Capture the cell that displays the provided text and extract its [x, y] central coordinate. 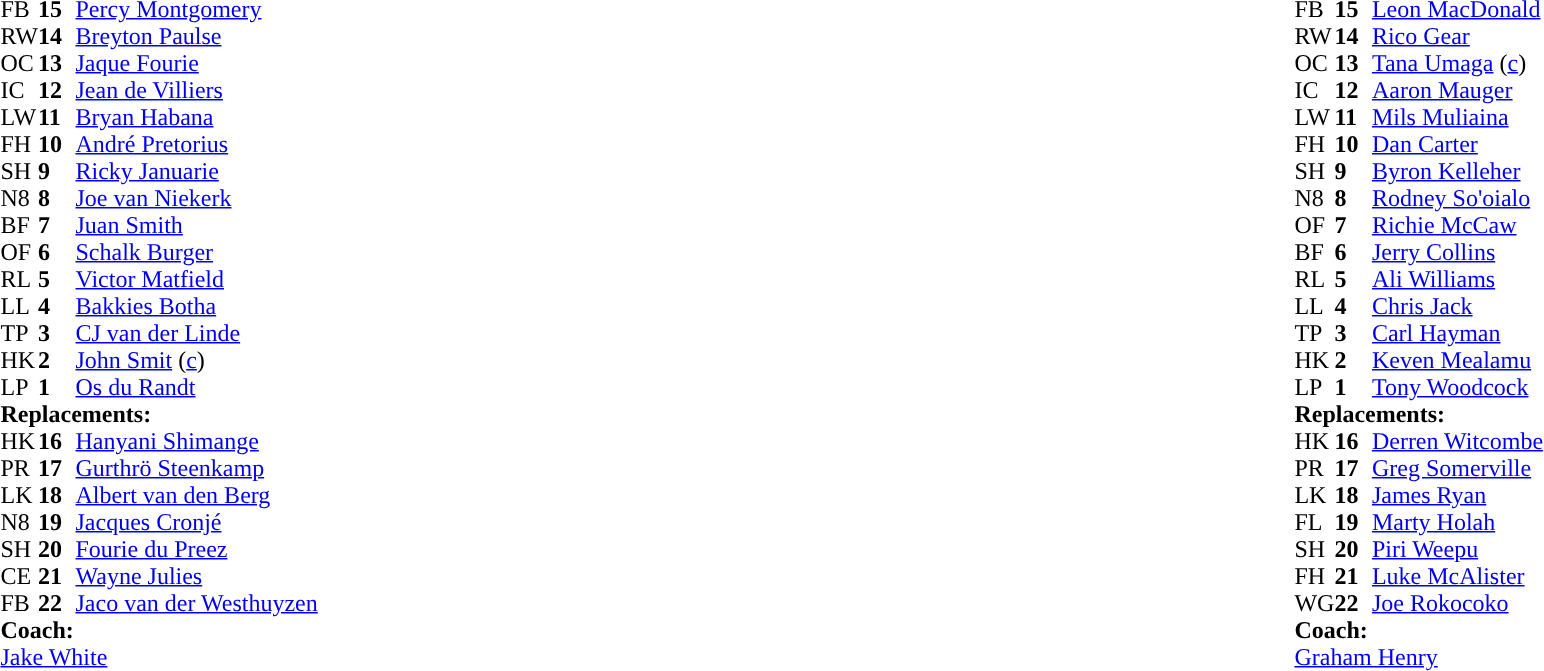
Derren Witcombe [1458, 442]
Rodney So'oialo [1458, 198]
Piri Weepu [1458, 550]
Marty Holah [1458, 522]
Carl Hayman [1458, 334]
Breyton Paulse [197, 36]
Os du Randt [197, 388]
Jean de Villiers [197, 90]
Keven Mealamu [1458, 360]
Gurthrö Steenkamp [197, 468]
Wayne Julies [197, 576]
Hanyani Shimange [197, 442]
Rico Gear [1458, 36]
Schalk Burger [197, 252]
Jake White [158, 658]
WG [1314, 604]
Bakkies Botha [197, 306]
Victor Matfield [197, 280]
FL [1314, 522]
Dan Carter [1458, 144]
Bryan Habana [197, 118]
James Ryan [1458, 496]
Fourie du Preez [197, 550]
CJ van der Linde [197, 334]
Luke McAlister [1458, 576]
Mils Muliaina [1458, 118]
Richie McCaw [1458, 226]
Tana Umaga (c) [1458, 64]
Juan Smith [197, 226]
CE [19, 576]
Ricky Januarie [197, 172]
André Pretorius [197, 144]
Byron Kelleher [1458, 172]
Jaque Fourie [197, 64]
Joe van Niekerk [197, 198]
FB [19, 604]
Ali Williams [1458, 280]
Jerry Collins [1458, 252]
Albert van den Berg [197, 496]
Joe Rokocoko [1458, 604]
Jacques Cronjé [197, 522]
Graham Henry [1418, 658]
Tony Woodcock [1458, 388]
Chris Jack [1458, 306]
Jaco van der Westhuyzen [197, 604]
John Smit (c) [197, 360]
Aaron Mauger [1458, 90]
Greg Somerville [1458, 468]
